Extract the (X, Y) coordinate from the center of the cell holding the provided text.  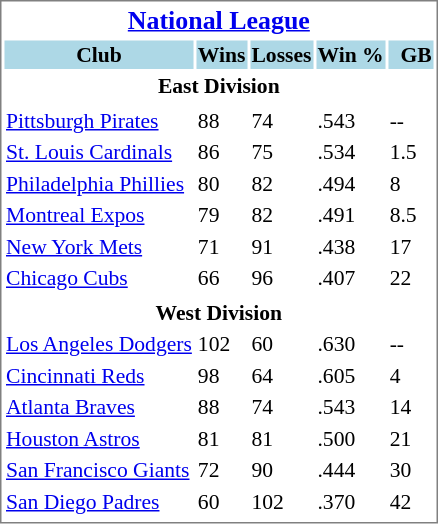
Win % (350, 54)
Losses (282, 54)
.370 (350, 502)
64 (282, 376)
91 (282, 246)
West Division (218, 312)
86 (222, 152)
79 (222, 215)
14 (410, 407)
22 (410, 278)
17 (410, 246)
4 (410, 376)
.491 (350, 215)
National League (218, 20)
66 (222, 278)
Chicago Cubs (98, 278)
Philadelphia Phillies (98, 184)
Montreal Expos (98, 215)
96 (282, 278)
72 (222, 470)
8 (410, 184)
42 (410, 502)
8.5 (410, 215)
1.5 (410, 152)
.630 (350, 344)
San Francisco Giants (98, 470)
21 (410, 438)
.438 (350, 246)
.605 (350, 376)
Pittsburgh Pirates (98, 120)
71 (222, 246)
Wins (222, 54)
San Diego Padres (98, 502)
Los Angeles Dodgers (98, 344)
98 (222, 376)
.500 (350, 438)
New York Mets (98, 246)
Cincinnati Reds (98, 376)
Club (98, 54)
East Division (218, 86)
Atlanta Braves (98, 407)
.444 (350, 470)
80 (222, 184)
St. Louis Cardinals (98, 152)
.494 (350, 184)
75 (282, 152)
.407 (350, 278)
Houston Astros (98, 438)
.534 (350, 152)
90 (282, 470)
GB (410, 54)
30 (410, 470)
